Locate the cell with the specified text and output its [X, Y] center coordinate. 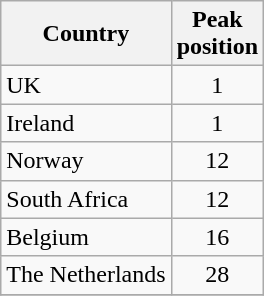
28 [217, 275]
Belgium [86, 237]
Country [86, 34]
The Netherlands [86, 275]
Ireland [86, 123]
UK [86, 85]
South Africa [86, 199]
Norway [86, 161]
16 [217, 237]
Peakposition [217, 34]
